Locate the cell with the specified text and output its (x, y) center coordinate. 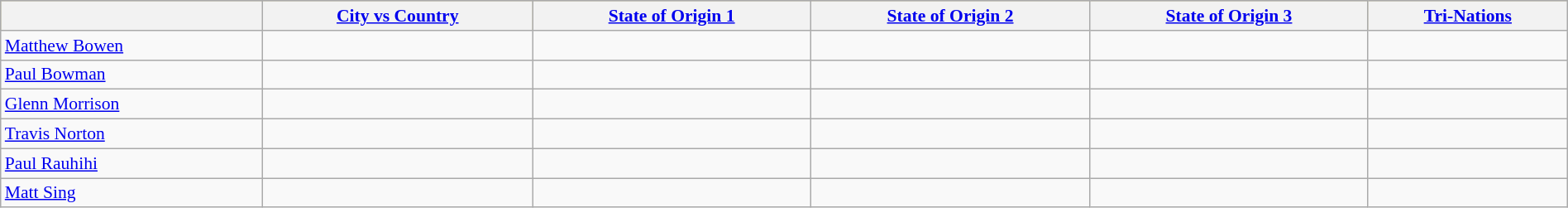
Travis Norton (132, 134)
Glenn Morrison (132, 104)
State of Origin 2 (951, 16)
Paul Rauhihi (132, 163)
State of Origin 3 (1229, 16)
State of Origin 1 (672, 16)
Matthew Bowen (132, 46)
Tri-Nations (1467, 16)
City vs Country (398, 16)
Matt Sing (132, 193)
Paul Bowman (132, 75)
